Return the (X, Y) coordinate for the center point of the cell that contains the specified text.  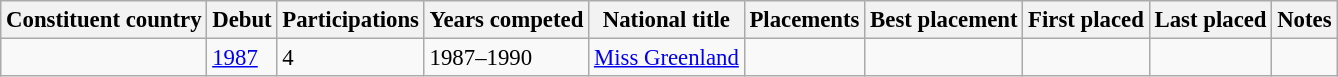
First placed (1086, 20)
4 (350, 58)
1987–1990 (506, 58)
Last placed (1210, 20)
1987 (242, 58)
Participations (350, 20)
Best placement (944, 20)
Miss Greenland (666, 58)
Placements (804, 20)
Years competed (506, 20)
National title (666, 20)
Debut (242, 20)
Constituent country (104, 20)
Notes (1304, 20)
